Return the [x, y] coordinate for the center point of the cell that contains the specified text.  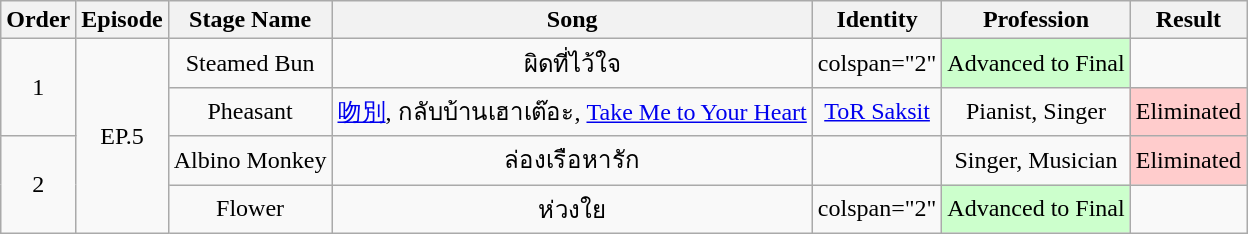
Order [38, 20]
Pheasant [250, 112]
2 [38, 184]
Singer, Musician [1036, 160]
Pianist, Singer [1036, 112]
Flower [250, 208]
Profession [1036, 20]
吻別, กลับบ้านเฮาเต๊อะ, Take Me to Your Heart [572, 112]
Identity [877, 20]
Albino Monkey [250, 160]
Stage Name [250, 20]
Result [1188, 20]
ห่วงใย [572, 208]
ผิดที่ไว้ใจ [572, 64]
ToR Saksit [877, 112]
Episode [122, 20]
1 [38, 88]
ล่องเรือหารัก [572, 160]
Steamed Bun [250, 64]
EP.5 [122, 136]
Song [572, 20]
